Return the [x, y] coordinate for the center point of the cell that contains the specified text.  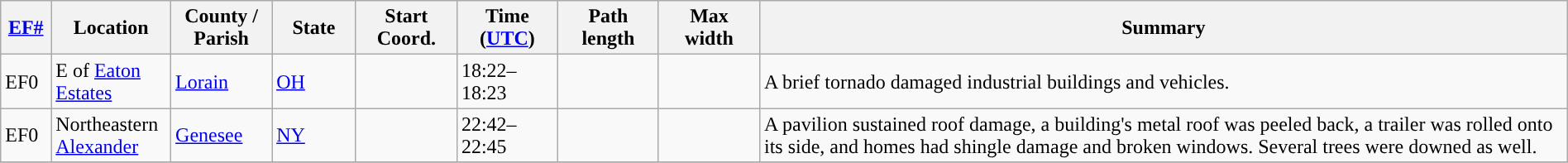
22:42–22:45 [507, 136]
18:22–18:23 [507, 81]
Start Coord. [406, 28]
Genesee [222, 136]
E of Eaton Estates [111, 81]
County / Parish [222, 28]
EF# [26, 28]
Path length [608, 28]
Northeastern Alexander [111, 136]
Location [111, 28]
OH [314, 81]
Lorain [222, 81]
Time (UTC) [507, 28]
Max width [709, 28]
Summary [1163, 28]
A brief tornado damaged industrial buildings and vehicles. [1163, 81]
NY [314, 136]
State [314, 28]
